Determine the [x, y] coordinate at the center of the cell enclosing the given text.  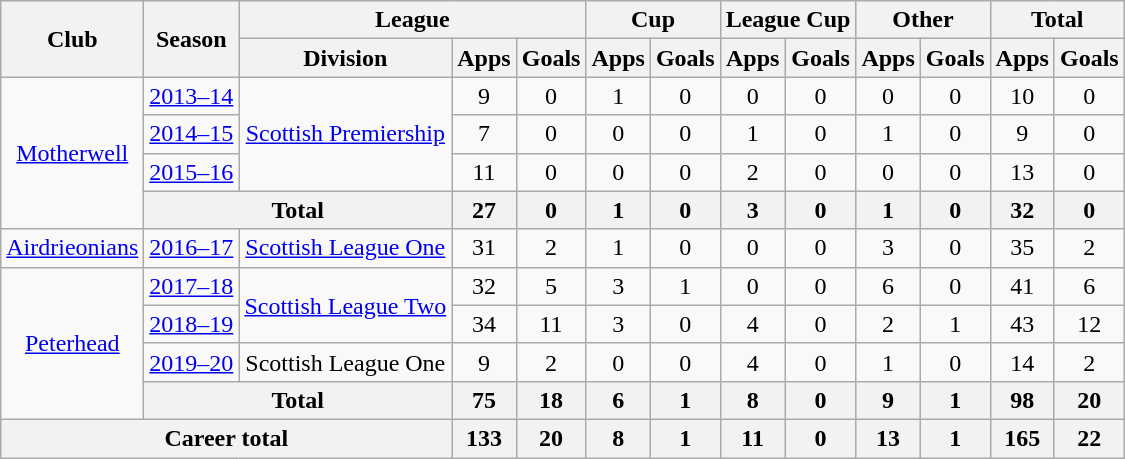
98 [1022, 400]
Club [72, 39]
Motherwell [72, 153]
27 [484, 210]
Other [923, 20]
35 [1022, 248]
Cup [653, 20]
165 [1022, 438]
2015–16 [192, 172]
Scottish Premiership [346, 134]
Division [346, 58]
Scottish League Two [346, 305]
Season [192, 39]
2016–17 [192, 248]
75 [484, 400]
12 [1089, 324]
5 [551, 286]
Peterhead [72, 343]
18 [551, 400]
7 [484, 134]
2014–15 [192, 134]
43 [1022, 324]
2013–14 [192, 96]
Career total [226, 438]
34 [484, 324]
2018–19 [192, 324]
2019–20 [192, 362]
Airdrieonians [72, 248]
31 [484, 248]
10 [1022, 96]
2017–18 [192, 286]
41 [1022, 286]
League Cup [788, 20]
League [412, 20]
133 [484, 438]
22 [1089, 438]
14 [1022, 362]
